Find where the given text appears and provide that cell's center as (x, y) coordinate. 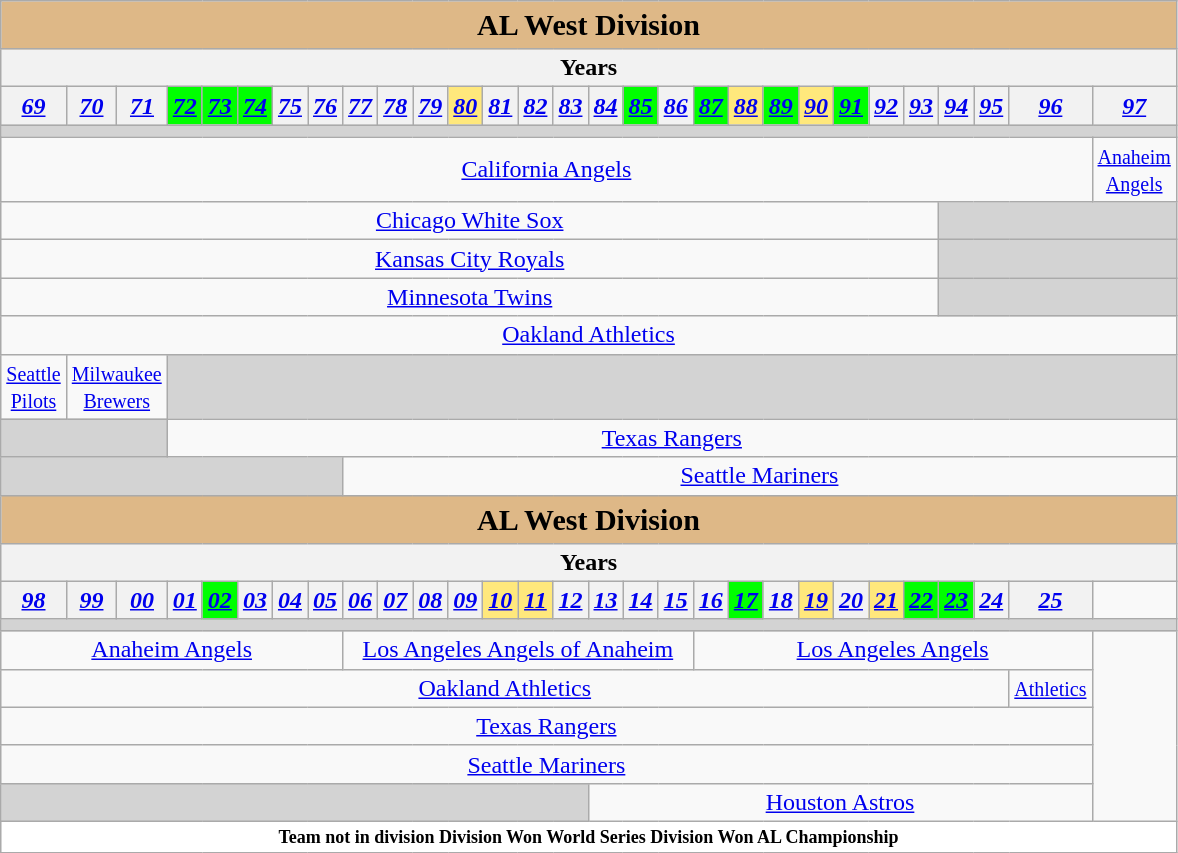
Los Angeles Angels of Anaheim (518, 650)
74 (254, 106)
69 (34, 106)
10 (500, 600)
25 (1050, 600)
13 (606, 600)
02 (220, 600)
92 (886, 106)
94 (956, 106)
Houston Astros (840, 802)
23 (956, 600)
14 (640, 600)
05 (326, 600)
99 (92, 600)
00 (142, 600)
82 (536, 106)
19 (816, 600)
MilwaukeeBrewers (116, 386)
79 (430, 106)
03 (254, 600)
01 (184, 600)
Anaheim Angels (172, 650)
06 (360, 600)
87 (710, 106)
12 (570, 600)
Chicago White Sox (470, 221)
77 (360, 106)
20 (850, 600)
07 (396, 600)
08 (430, 600)
Kansas City Royals (470, 259)
Athletics (1050, 688)
89 (780, 106)
18 (780, 600)
86 (676, 106)
97 (1134, 106)
72 (184, 106)
Team not in division Division Won World Series Division Won AL Championship (589, 836)
78 (396, 106)
11 (536, 600)
21 (886, 600)
04 (290, 600)
85 (640, 106)
83 (570, 106)
17 (746, 600)
California Angels (546, 170)
80 (466, 106)
73 (220, 106)
98 (34, 600)
24 (992, 600)
22 (922, 600)
16 (710, 600)
09 (466, 600)
88 (746, 106)
81 (500, 106)
Los Angeles Angels (892, 650)
15 (676, 600)
84 (606, 106)
Minnesota Twins (470, 297)
90 (816, 106)
93 (922, 106)
96 (1050, 106)
76 (326, 106)
SeattlePilots (34, 386)
95 (992, 106)
70 (92, 106)
71 (142, 106)
91 (850, 106)
AnaheimAngels (1134, 170)
75 (290, 106)
